Capture the cell that displays the provided text and extract its (x, y) central coordinate. 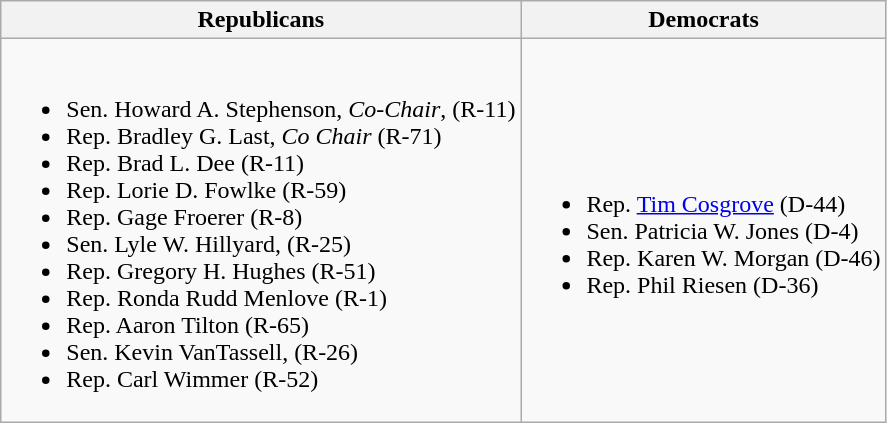
Republicans (261, 20)
Rep. Tim Cosgrove (D-44)Sen. Patricia W. Jones (D-4)Rep. Karen W. Morgan (D-46)Rep. Phil Riesen (D-36) (704, 230)
Democrats (704, 20)
